Return the (x, y) coordinate for the center point of the cell that contains the specified text.  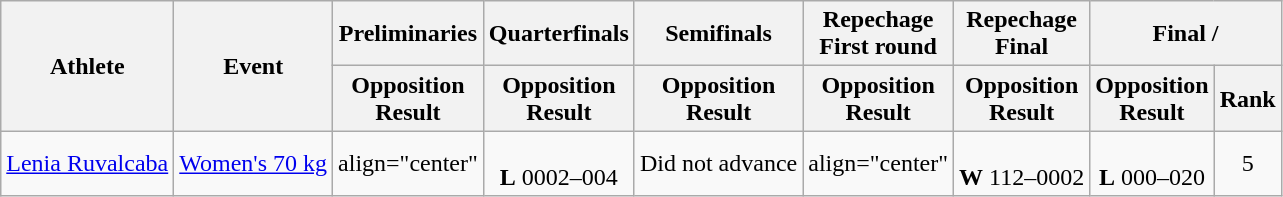
L 000–020 (1152, 164)
W 112–0002 (1022, 164)
L 0002–004 (558, 164)
Semifinals (718, 34)
5 (1248, 164)
Event (254, 66)
Women's 70 kg (254, 164)
RepechageFinal (1022, 34)
Preliminaries (408, 34)
Athlete (88, 66)
Quarterfinals (558, 34)
Rank (1248, 98)
Lenia Ruvalcaba (88, 164)
Final / (1186, 34)
Did not advance (718, 164)
RepechageFirst round (878, 34)
